Determine the (x, y) coordinate at the center of the cell enclosing the given text.  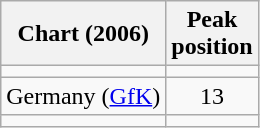
Chart (2006) (84, 34)
13 (212, 96)
Peak position (212, 34)
Germany (GfK) (84, 96)
